From the cell containing the given text, extract its center point as (x, y) coordinate. 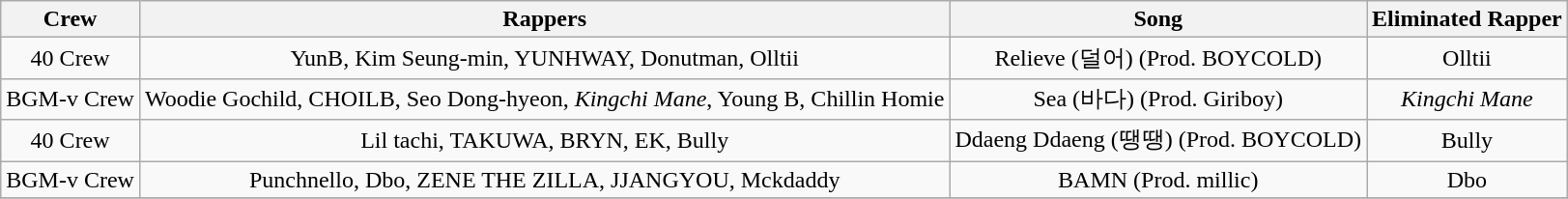
Dbo (1468, 179)
Kingchi Mane (1468, 99)
Relieve (덜어) (Prod. BOYCOLD) (1158, 58)
Song (1158, 19)
Eliminated Rapper (1468, 19)
Crew (71, 19)
YunB, Kim Seung-min, YUNHWAY, Donutman, Olltii (544, 58)
Lil tachi, TAKUWA, BRYN, EK, Bully (544, 141)
Bully (1468, 141)
Olltii (1468, 58)
BAMN (Prod. millic) (1158, 179)
Punchnello, Dbo, ZENE THE ZILLA, JJANGYOU, Mckdaddy (544, 179)
Sea (바다) (Prod. Giriboy) (1158, 99)
Woodie Gochild, CHOILB, Seo Dong-hyeon, Kingchi Mane, Young B, Chillin Homie (544, 99)
Ddaeng Ddaeng (땡땡) (Prod. BOYCOLD) (1158, 141)
Rappers (544, 19)
